Pinpoint the cell where the given text exists, returning its [x, y] midpoint coordinate. 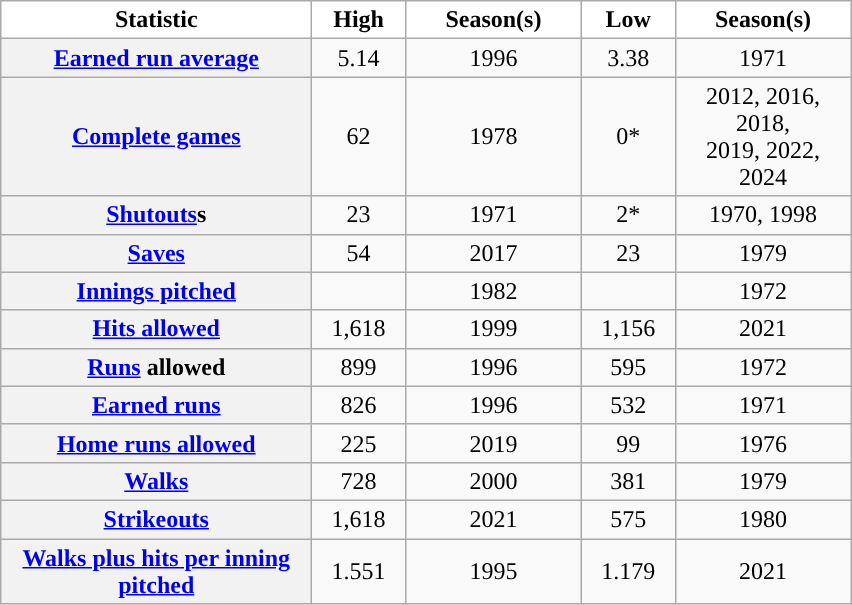
Walks plus hits per inning pitched [156, 570]
1982 [493, 291]
3.38 [628, 58]
Earned run average [156, 58]
Saves [156, 253]
2017 [493, 253]
2012, 2016, 2018,2019, 2022, 2024 [763, 136]
1980 [763, 519]
381 [628, 481]
575 [628, 519]
Strikeouts [156, 519]
595 [628, 367]
Home runs allowed [156, 443]
826 [359, 405]
Complete games [156, 136]
99 [628, 443]
Low [628, 20]
Hits allowed [156, 329]
1970, 1998 [763, 215]
Walks [156, 481]
2019 [493, 443]
54 [359, 253]
5.14 [359, 58]
0* [628, 136]
2000 [493, 481]
1995 [493, 570]
High [359, 20]
1.179 [628, 570]
225 [359, 443]
1.551 [359, 570]
899 [359, 367]
532 [628, 405]
1,156 [628, 329]
Statistic [156, 20]
Shutoutss [156, 215]
2* [628, 215]
Innings pitched [156, 291]
62 [359, 136]
1976 [763, 443]
1999 [493, 329]
728 [359, 481]
1978 [493, 136]
Earned runs [156, 405]
Runs allowed [156, 367]
